Capture the cell that displays the provided text and extract its [x, y] central coordinate. 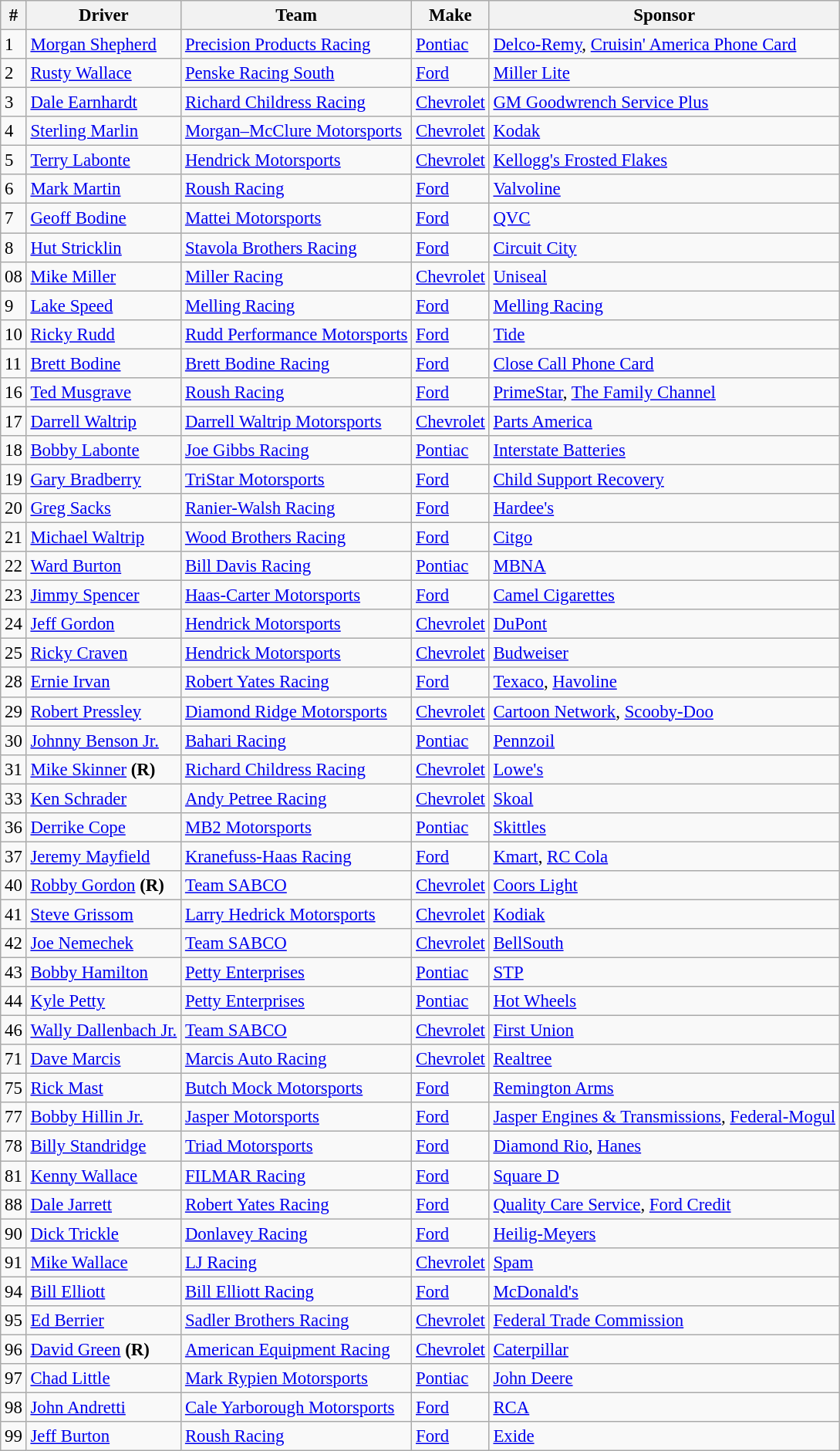
RCA [664, 1407]
Budweiser [664, 653]
30 [14, 741]
Mike Wallace [103, 1262]
Ricky Craven [103, 653]
Dale Jarrett [103, 1204]
# [14, 15]
17 [14, 421]
Larry Hedrick Motorsports [296, 914]
88 [14, 1204]
Butch Mock Motorsports [296, 1088]
Ted Musgrave [103, 393]
Kyle Petty [103, 1001]
DuPont [664, 624]
Kodak [664, 131]
Caterpillar [664, 1349]
Johnny Benson Jr. [103, 741]
Brett Bodine Racing [296, 363]
96 [14, 1349]
Marcis Auto Racing [296, 1059]
Mattei Motorsports [296, 218]
46 [14, 1031]
22 [14, 566]
4 [14, 131]
Stavola Brothers Racing [296, 248]
2 [14, 73]
08 [14, 276]
John Deere [664, 1378]
Terry Labonte [103, 160]
Joe Nemechek [103, 943]
81 [14, 1176]
23 [14, 596]
Ernie Irvan [103, 683]
97 [14, 1378]
Jasper Engines & Transmissions, Federal-Mogul [664, 1118]
Wally Dallenbach Jr. [103, 1031]
Delco-Remy, Cruisin' America Phone Card [664, 45]
Kodiak [664, 914]
Morgan–McClure Motorsports [296, 131]
GM Goodwrench Service Plus [664, 103]
Make [450, 15]
Brett Bodine [103, 363]
Parts America [664, 421]
David Green (R) [103, 1349]
Wood Brothers Racing [296, 538]
Bahari Racing [296, 741]
MB2 Motorsports [296, 828]
Jeff Burton [103, 1436]
25 [14, 653]
Hot Wheels [664, 1001]
Citgo [664, 538]
Kenny Wallace [103, 1176]
6 [14, 189]
Robert Pressley [103, 711]
Darrell Waltrip Motorsports [296, 421]
Sadler Brothers Racing [296, 1321]
Texaco, Havoline [664, 683]
Circuit City [664, 248]
Darrell Waltrip [103, 421]
Mark Rypien Motorsports [296, 1378]
3 [14, 103]
Miller Lite [664, 73]
Kellogg's Frosted Flakes [664, 160]
Heilig-Meyers [664, 1233]
Realtree [664, 1059]
Pennzoil [664, 741]
36 [14, 828]
Triad Motorsports [296, 1146]
Ken Schrader [103, 798]
McDonald's [664, 1291]
21 [14, 538]
71 [14, 1059]
29 [14, 711]
37 [14, 856]
Mark Martin [103, 189]
Diamond Ridge Motorsports [296, 711]
24 [14, 624]
Hut Stricklin [103, 248]
Geoff Bodine [103, 218]
Precision Products Racing [296, 45]
98 [14, 1407]
Ricky Rudd [103, 334]
33 [14, 798]
28 [14, 683]
11 [14, 363]
8 [14, 248]
77 [14, 1118]
Close Call Phone Card [664, 363]
78 [14, 1146]
91 [14, 1262]
Rick Mast [103, 1088]
Ranier-Walsh Racing [296, 508]
41 [14, 914]
Dick Trickle [103, 1233]
PrimeStar, The Family Channel [664, 393]
1 [14, 45]
Miller Racing [296, 276]
LJ Racing [296, 1262]
Bill Davis Racing [296, 566]
Dale Earnhardt [103, 103]
Steve Grissom [103, 914]
Morgan Shepherd [103, 45]
Haas-Carter Motorsports [296, 596]
Lake Speed [103, 305]
Uniseal [664, 276]
Jasper Motorsports [296, 1118]
18 [14, 450]
9 [14, 305]
Hardee's [664, 508]
44 [14, 1001]
Skittles [664, 828]
31 [14, 769]
FILMAR Racing [296, 1176]
Tide [664, 334]
40 [14, 886]
Gary Bradberry [103, 479]
Remington Arms [664, 1088]
MBNA [664, 566]
Ward Burton [103, 566]
Cale Yarborough Motorsports [296, 1407]
Federal Trade Commission [664, 1321]
Kmart, RC Cola [664, 856]
Child Support Recovery [664, 479]
Interstate Batteries [664, 450]
95 [14, 1321]
Coors Light [664, 886]
Cartoon Network, Scooby-Doo [664, 711]
20 [14, 508]
Bill Elliott [103, 1291]
Robby Gordon (R) [103, 886]
Mike Skinner (R) [103, 769]
Sponsor [664, 15]
Bobby Labonte [103, 450]
STP [664, 973]
Lowe's [664, 769]
42 [14, 943]
Dave Marcis [103, 1059]
Mike Miller [103, 276]
Ed Berrier [103, 1321]
Square D [664, 1176]
Donlavey Racing [296, 1233]
BellSouth [664, 943]
94 [14, 1291]
Bill Elliott Racing [296, 1291]
Michael Waltrip [103, 538]
75 [14, 1088]
Billy Standridge [103, 1146]
99 [14, 1436]
John Andretti [103, 1407]
Jeff Gordon [103, 624]
Rusty Wallace [103, 73]
Jimmy Spencer [103, 596]
Exide [664, 1436]
Diamond Rio, Hanes [664, 1146]
Quality Care Service, Ford Credit [664, 1204]
Camel Cigarettes [664, 596]
Sterling Marlin [103, 131]
QVC [664, 218]
Jeremy Mayfield [103, 856]
Chad Little [103, 1378]
10 [14, 334]
Team [296, 15]
43 [14, 973]
Bobby Hillin Jr. [103, 1118]
Driver [103, 15]
First Union [664, 1031]
Derrike Cope [103, 828]
5 [14, 160]
Rudd Performance Motorsports [296, 334]
Andy Petree Racing [296, 798]
7 [14, 218]
Valvoline [664, 189]
19 [14, 479]
Bobby Hamilton [103, 973]
Spam [664, 1262]
Penske Racing South [296, 73]
TriStar Motorsports [296, 479]
Greg Sacks [103, 508]
Kranefuss-Haas Racing [296, 856]
Joe Gibbs Racing [296, 450]
American Equipment Racing [296, 1349]
16 [14, 393]
Skoal [664, 798]
90 [14, 1233]
